Find where the given text appears and provide that cell's center as [x, y] coordinate. 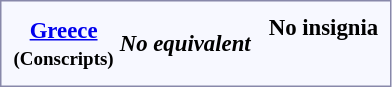
No equivalent [185, 44]
Greece(Conscripts) [64, 44]
No insignia [324, 27]
